Capture the cell that displays the provided text and extract its (X, Y) central coordinate. 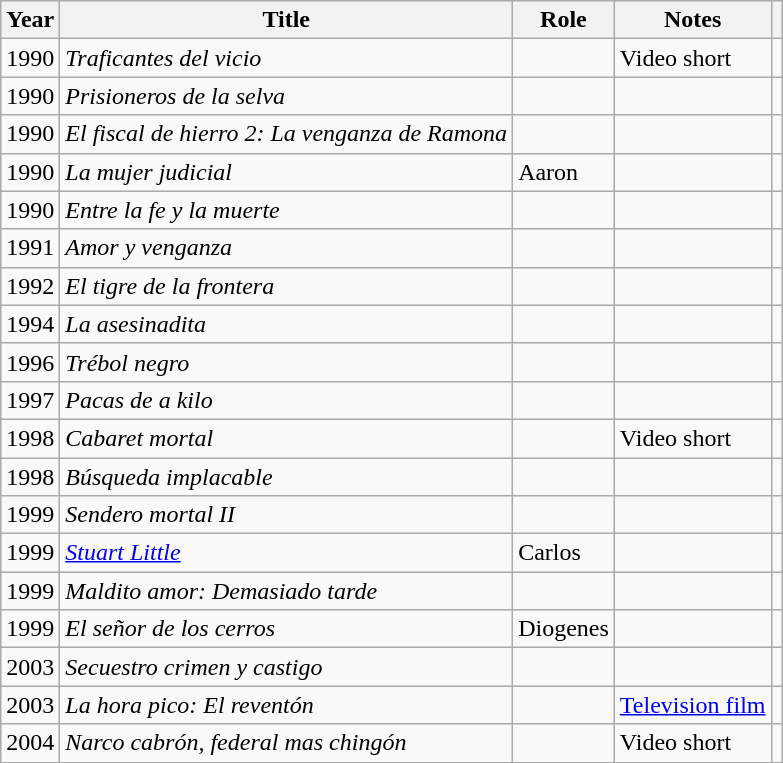
Role (564, 20)
Aaron (564, 172)
Traficantes del vicio (286, 58)
Carlos (564, 553)
Búsqueda implacable (286, 477)
Diogenes (564, 629)
Pacas de a kilo (286, 400)
El señor de los cerros (286, 629)
1996 (30, 362)
Secuestro crimen y castigo (286, 667)
Television film (692, 705)
El tigre de la frontera (286, 286)
Entre la fe y la muerte (286, 210)
Prisioneros de la selva (286, 96)
2004 (30, 743)
La asesinadita (286, 324)
La mujer judicial (286, 172)
1991 (30, 248)
Year (30, 20)
La hora pico: El reventón (286, 705)
Amor y venganza (286, 248)
Cabaret mortal (286, 438)
El fiscal de hierro 2: La venganza de Ramona (286, 134)
Stuart Little (286, 553)
Maldito amor: Demasiado tarde (286, 591)
1997 (30, 400)
1992 (30, 286)
1994 (30, 324)
Narco cabrón, federal mas chingón (286, 743)
Notes (692, 20)
Title (286, 20)
Trébol negro (286, 362)
Sendero mortal II (286, 515)
